Extract the [x, y] coordinate from the center of the cell holding the provided text.  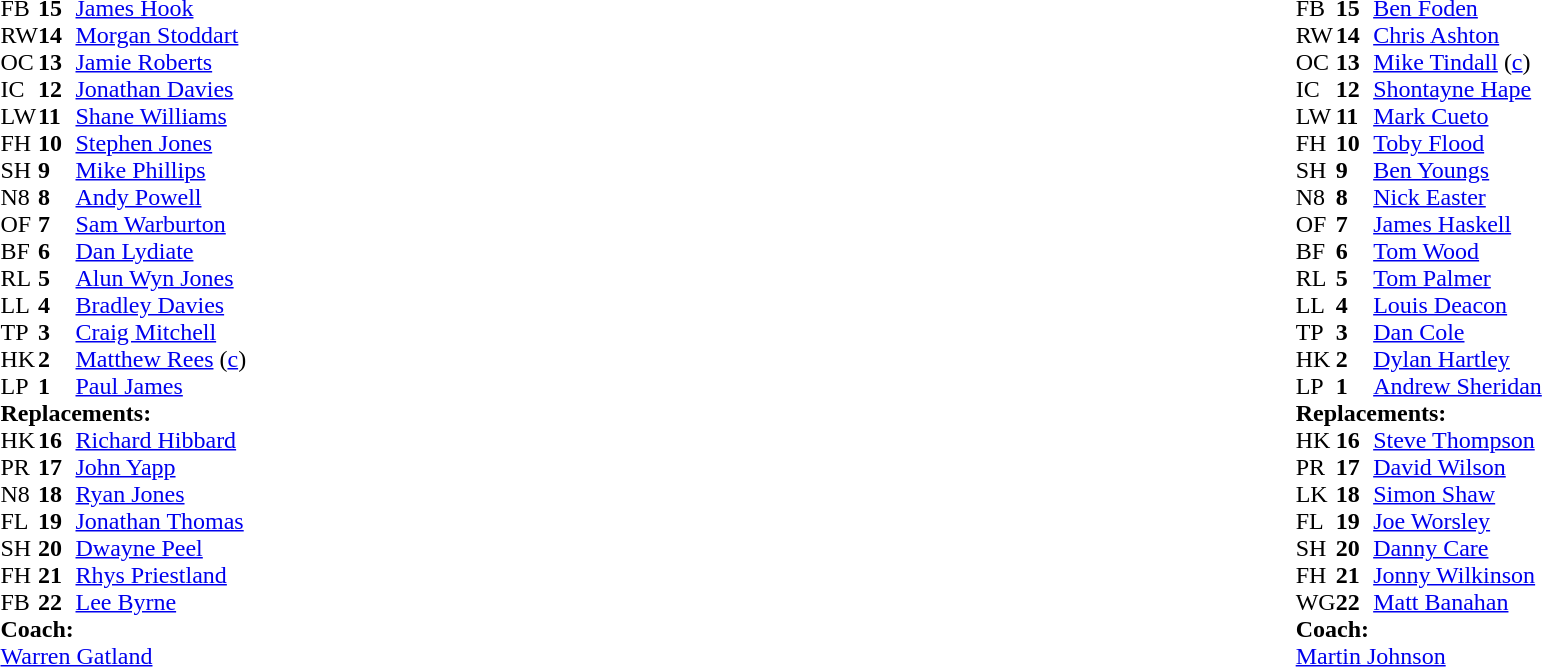
Paul James [162, 386]
Jamie Roberts [162, 62]
David Wilson [1458, 468]
Stephen Jones [162, 144]
Morgan Stoddart [162, 36]
Andrew Sheridan [1458, 386]
Danny Care [1458, 548]
Richard Hibbard [162, 440]
WG [1316, 602]
Mike Phillips [162, 170]
Tom Palmer [1458, 278]
Louis Deacon [1458, 306]
Bradley Davies [162, 306]
LK [1316, 494]
Jonathan Thomas [162, 522]
Toby Flood [1458, 144]
Chris Ashton [1458, 36]
Sam Warburton [162, 224]
Shontayne Hape [1458, 90]
Andy Powell [162, 198]
Jonny Wilkinson [1458, 576]
Craig Mitchell [162, 332]
Dylan Hartley [1458, 360]
FB [19, 602]
Nick Easter [1458, 198]
Simon Shaw [1458, 494]
Rhys Priestland [162, 576]
Alun Wyn Jones [162, 278]
Steve Thompson [1458, 440]
James Haskell [1458, 224]
Ryan Jones [162, 494]
Dan Lydiate [162, 252]
Dwayne Peel [162, 548]
Tom Wood [1458, 252]
Lee Byrne [162, 602]
Dan Cole [1458, 332]
John Yapp [162, 468]
Shane Williams [162, 116]
Jonathan Davies [162, 90]
Matt Banahan [1458, 602]
Mark Cueto [1458, 116]
Ben Youngs [1458, 170]
Mike Tindall (c) [1458, 62]
Matthew Rees (c) [162, 360]
Joe Worsley [1458, 522]
